Capture the cell that displays the provided text and extract its [X, Y] central coordinate. 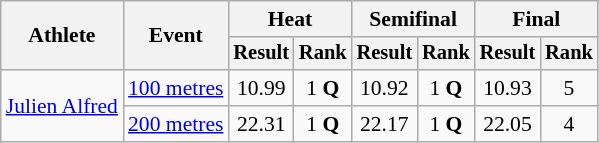
Heat [290, 19]
10.92 [385, 88]
Athlete [62, 36]
10.99 [261, 88]
22.31 [261, 124]
Final [536, 19]
100 metres [176, 88]
22.05 [508, 124]
22.17 [385, 124]
200 metres [176, 124]
4 [569, 124]
Julien Alfred [62, 106]
Event [176, 36]
5 [569, 88]
10.93 [508, 88]
Semifinal [414, 19]
